Capture the cell that displays the provided text and extract its [x, y] central coordinate. 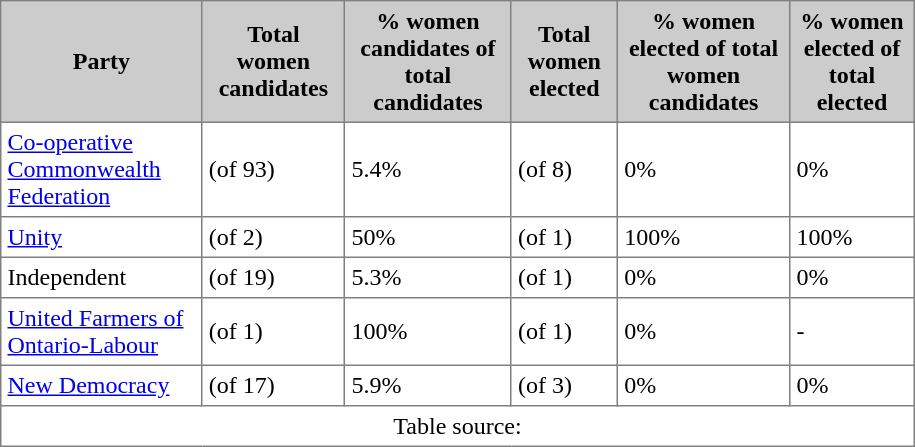
Co-operative Commonwealth Federation [102, 169]
(of 8) [564, 169]
Total women candidates [274, 62]
5.4% [428, 169]
Independent [102, 277]
% women elected of total women candidates [703, 62]
(of 17) [274, 385]
(of 2) [274, 237]
% women candidates of total candidates [428, 62]
% women elected of total elected [852, 62]
Table source: [458, 426]
(of 93) [274, 169]
5.3% [428, 277]
United Farmers of Ontario-Labour [102, 332]
5.9% [428, 385]
Unity [102, 237]
New Democracy [102, 385]
Party [102, 62]
50% [428, 237]
- [852, 332]
Total women elected [564, 62]
(of 19) [274, 277]
(of 3) [564, 385]
